Determine the (x, y) coordinate at the center of the cell enclosing the given text.  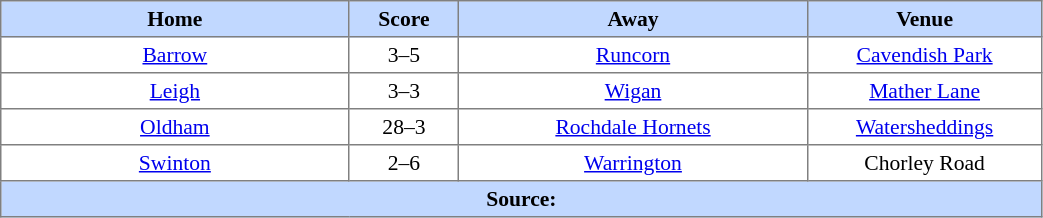
Oldham (175, 127)
Away (633, 19)
Wigan (633, 91)
Score (404, 19)
Leigh (175, 91)
2–6 (404, 163)
Venue (924, 19)
Mather Lane (924, 91)
3–3 (404, 91)
3–5 (404, 55)
28–3 (404, 127)
Home (175, 19)
Source: (522, 199)
Watersheddings (924, 127)
Cavendish Park (924, 55)
Rochdale Hornets (633, 127)
Chorley Road (924, 163)
Warrington (633, 163)
Barrow (175, 55)
Runcorn (633, 55)
Swinton (175, 163)
